Search for the cell housing the specified text and yield its (X, Y) center coordinate. 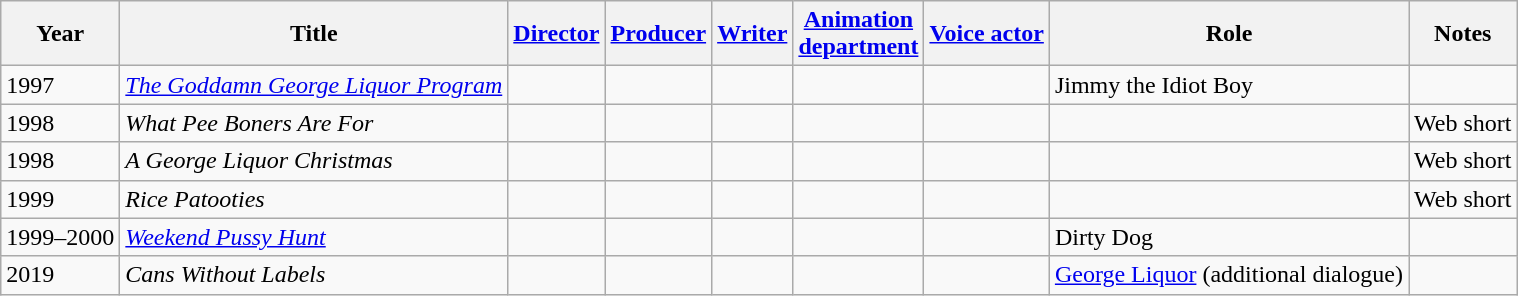
Role (1228, 34)
George Liquor (additional dialogue) (1228, 275)
1999 (60, 199)
Year (60, 34)
The Goddamn George Liquor Program (314, 85)
Notes (1463, 34)
Animationdepartment (858, 34)
Rice Patooties (314, 199)
Producer (658, 34)
Title (314, 34)
Weekend Pussy Hunt (314, 237)
Writer (752, 34)
Director (556, 34)
What Pee Boners Are For (314, 123)
Voice actor (986, 34)
A George Liquor Christmas (314, 161)
Jimmy the Idiot Boy (1228, 85)
1999–2000 (60, 237)
2019 (60, 275)
1997 (60, 85)
Dirty Dog (1228, 237)
Cans Without Labels (314, 275)
